Determine the [x, y] coordinate at the center of the cell enclosing the given text.  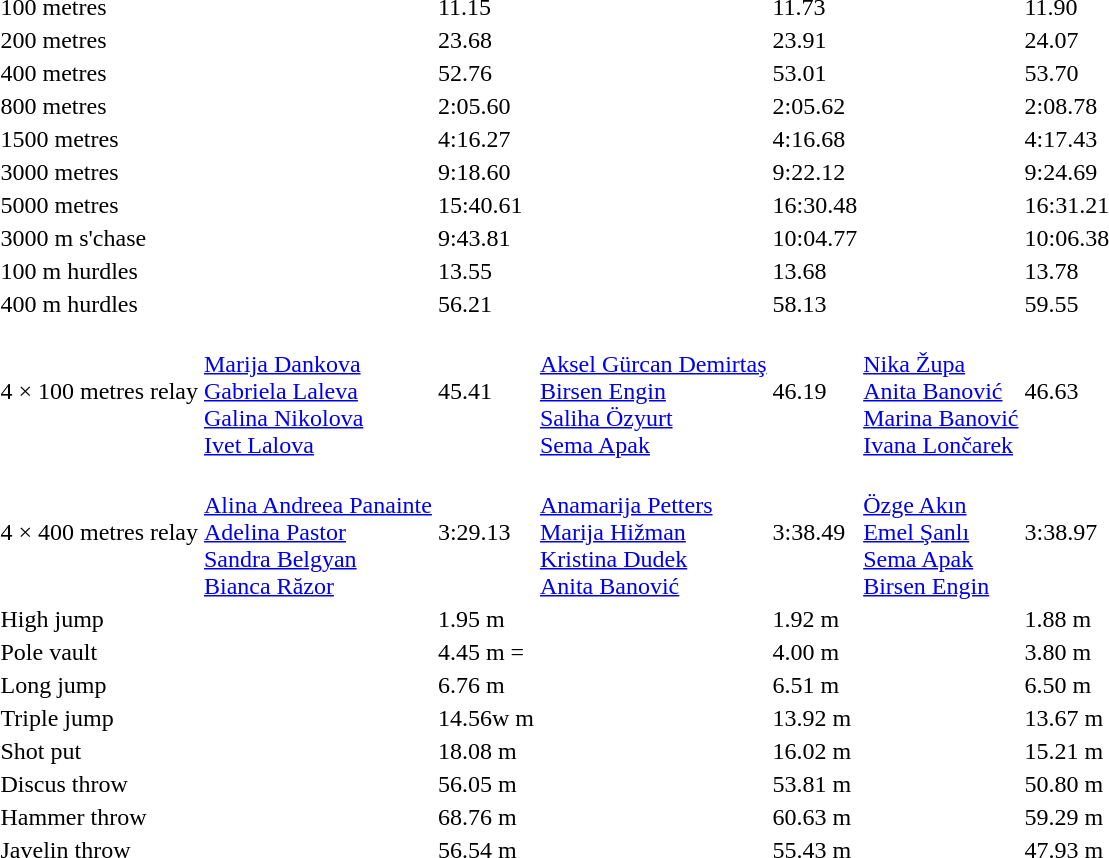
6.51 m [815, 685]
3:29.13 [486, 532]
Alina Andreea PanainteAdelina PastorSandra BelgyanBianca Răzor [318, 532]
4.45 m = [486, 652]
3:38.49 [815, 532]
13.55 [486, 271]
53.01 [815, 73]
45.41 [486, 391]
53.81 m [815, 784]
4:16.68 [815, 139]
14.56w m [486, 718]
60.63 m [815, 817]
58.13 [815, 304]
2:05.60 [486, 106]
Nika ŽupaAnita BanovićMarina BanovićIvana Lončarek [941, 391]
23.91 [815, 40]
15:40.61 [486, 205]
1.95 m [486, 619]
Özge AkınEmel ŞanlıSema ApakBirsen Engin [941, 532]
52.76 [486, 73]
68.76 m [486, 817]
16:30.48 [815, 205]
4.00 m [815, 652]
9:22.12 [815, 172]
6.76 m [486, 685]
Aksel Gürcan DemirtaşBirsen EnginSaliha ÖzyurtSema Apak [653, 391]
46.19 [815, 391]
56.05 m [486, 784]
16.02 m [815, 751]
4:16.27 [486, 139]
18.08 m [486, 751]
1.92 m [815, 619]
Anamarija PettersMarija HižmanKristina DudekAnita Banović [653, 532]
Marija DankovaGabriela LalevaGalina NikolovaIvet Lalova [318, 391]
9:18.60 [486, 172]
13.92 m [815, 718]
56.21 [486, 304]
23.68 [486, 40]
9:43.81 [486, 238]
13.68 [815, 271]
10:04.77 [815, 238]
2:05.62 [815, 106]
